Search for the cell housing the specified text and yield its (x, y) center coordinate. 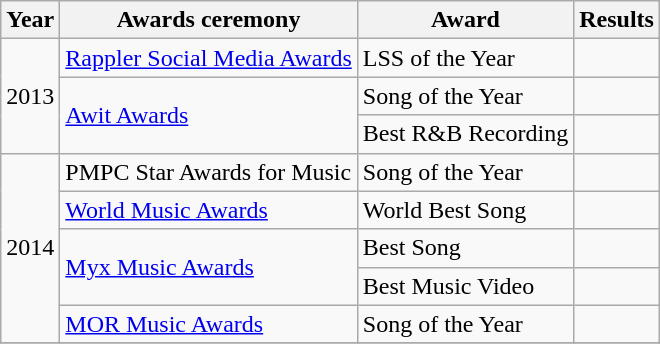
Best Music Video (465, 286)
World Best Song (465, 210)
MOR Music Awards (208, 324)
Results (617, 20)
World Music Awards (208, 210)
Award (465, 20)
Year (30, 20)
Best Song (465, 248)
2013 (30, 96)
Awards ceremony (208, 20)
Awit Awards (208, 115)
Best R&B Recording (465, 134)
2014 (30, 248)
LSS of the Year (465, 58)
Myx Music Awards (208, 267)
Rappler Social Media Awards (208, 58)
PMPC Star Awards for Music (208, 172)
